Extract the (x, y) coordinate from the center of the cell holding the provided text.  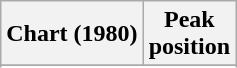
Chart (1980) (72, 34)
Peakposition (189, 34)
